Return (X, Y) of the center of cell containing provided text 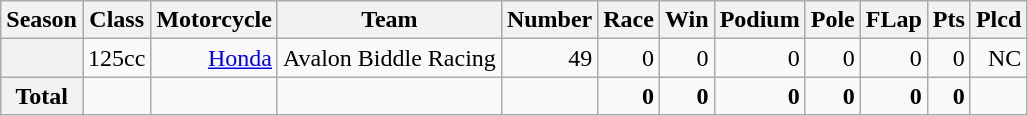
NC (998, 58)
Plcd (998, 20)
Pts (948, 20)
49 (549, 58)
Honda (214, 58)
FLap (894, 20)
Win (686, 20)
Team (389, 20)
Total (42, 96)
Season (42, 20)
Avalon Biddle Racing (389, 58)
Race (629, 20)
Pole (832, 20)
Number (549, 20)
Podium (760, 20)
Motorcycle (214, 20)
125cc (116, 58)
Class (116, 20)
